Output the (X, Y) coordinate of the center of the cell containing the given text.  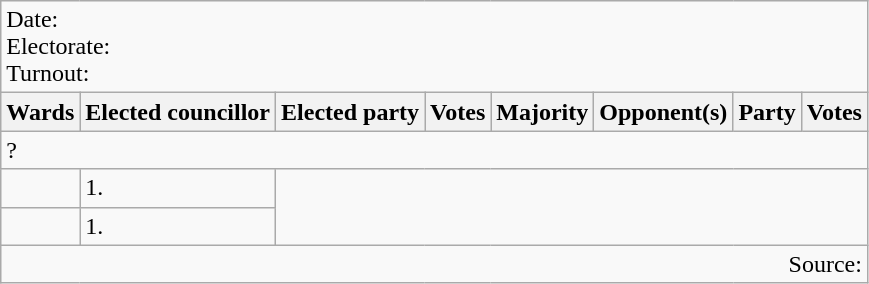
Elected party (350, 112)
Wards (40, 112)
? (434, 150)
Party (767, 112)
Majority (542, 112)
Source: (434, 264)
Opponent(s) (664, 112)
Elected councillor (178, 112)
Date: Electorate: Turnout: (434, 47)
